Capture the cell that displays the provided text and extract its [x, y] central coordinate. 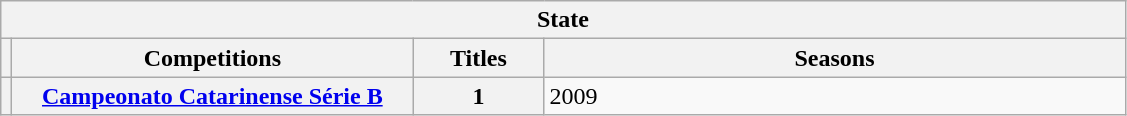
1 [478, 96]
State [563, 20]
Seasons [834, 58]
2009 [834, 96]
Titles [478, 58]
Competitions [212, 58]
Campeonato Catarinense Série B [212, 96]
